Find where the given text appears and provide that cell's center as [x, y] coordinate. 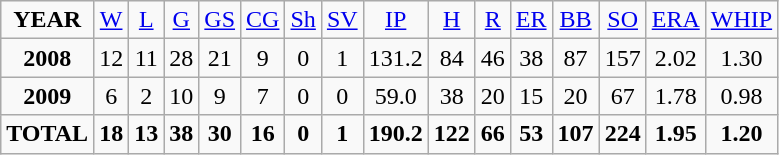
R [492, 20]
SO [622, 20]
H [452, 20]
CG [263, 20]
W [112, 20]
18 [112, 134]
67 [622, 96]
131.2 [396, 58]
2 [146, 96]
87 [576, 58]
0.98 [741, 96]
2008 [48, 58]
1.20 [741, 134]
6 [112, 96]
1.30 [741, 58]
TOTAL [48, 134]
1.95 [676, 134]
L [146, 20]
11 [146, 58]
15 [531, 96]
ERA [676, 20]
190.2 [396, 134]
BB [576, 20]
GS [220, 20]
59.0 [396, 96]
YEAR [48, 20]
16 [263, 134]
2.02 [676, 58]
66 [492, 134]
10 [182, 96]
122 [452, 134]
12 [112, 58]
SV [342, 20]
1.78 [676, 96]
107 [576, 134]
46 [492, 58]
WHIP [741, 20]
2009 [48, 96]
G [182, 20]
21 [220, 58]
84 [452, 58]
ER [531, 20]
30 [220, 134]
Sh [303, 20]
224 [622, 134]
28 [182, 58]
13 [146, 134]
53 [531, 134]
IP [396, 20]
7 [263, 96]
157 [622, 58]
